Find where the given text appears and provide that cell's center as (X, Y) coordinate. 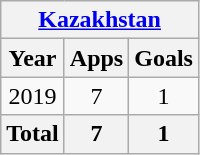
Total (33, 134)
Apps (96, 58)
2019 (33, 96)
Goals (164, 58)
Year (33, 58)
Kazakhstan (100, 20)
